Extract the [x, y] coordinate from the center of the cell holding the provided text.  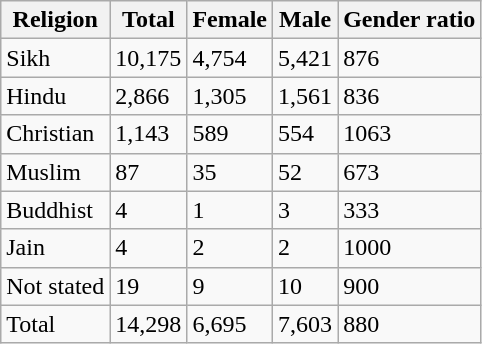
Sikh [56, 58]
876 [410, 58]
673 [410, 172]
87 [148, 172]
Female [230, 20]
1063 [410, 134]
7,603 [306, 324]
333 [410, 210]
5,421 [306, 58]
1000 [410, 248]
10,175 [148, 58]
9 [230, 286]
589 [230, 134]
900 [410, 286]
52 [306, 172]
35 [230, 172]
836 [410, 96]
1 [230, 210]
554 [306, 134]
19 [148, 286]
1,305 [230, 96]
14,298 [148, 324]
Muslim [56, 172]
3 [306, 210]
6,695 [230, 324]
Buddhist [56, 210]
880 [410, 324]
1,561 [306, 96]
10 [306, 286]
2,866 [148, 96]
Religion [56, 20]
1,143 [148, 134]
Jain [56, 248]
4,754 [230, 58]
Christian [56, 134]
Gender ratio [410, 20]
Hindu [56, 96]
Not stated [56, 286]
Male [306, 20]
